Return (x, y) of the center of cell containing provided text 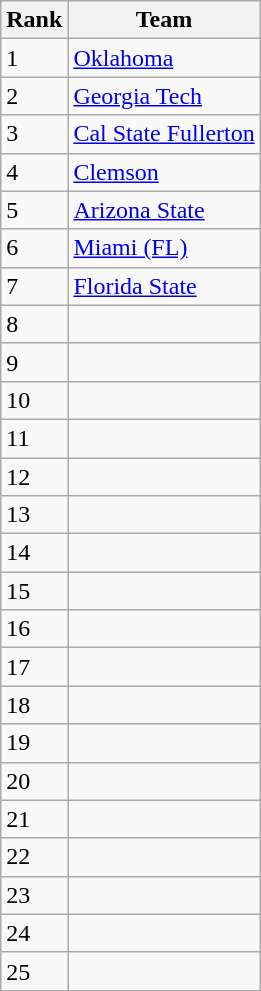
16 (34, 629)
5 (34, 210)
10 (34, 400)
9 (34, 362)
7 (34, 286)
8 (34, 324)
25 (34, 971)
Miami (FL) (164, 248)
12 (34, 477)
17 (34, 667)
22 (34, 857)
11 (34, 438)
2 (34, 96)
24 (34, 933)
Florida State (164, 286)
18 (34, 705)
Rank (34, 20)
Arizona State (164, 210)
3 (34, 134)
Oklahoma (164, 58)
13 (34, 515)
4 (34, 172)
15 (34, 591)
Cal State Fullerton (164, 134)
1 (34, 58)
Georgia Tech (164, 96)
19 (34, 743)
6 (34, 248)
Clemson (164, 172)
23 (34, 895)
21 (34, 819)
14 (34, 553)
Team (164, 20)
20 (34, 781)
